Provide the (X, Y) coordinate of the cell's center where the given text is located.  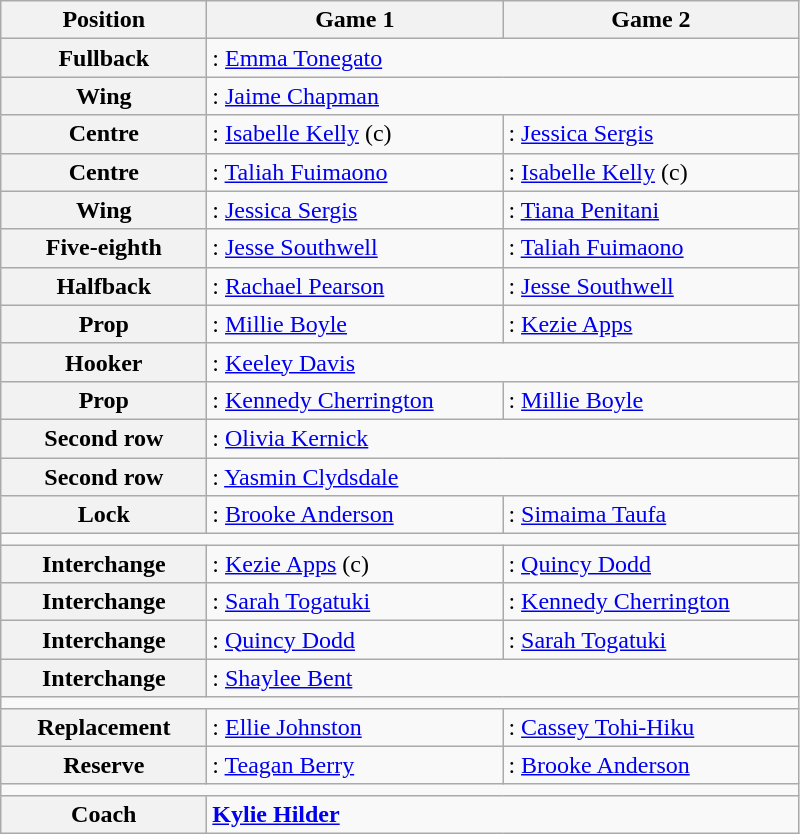
Position (104, 20)
Hooker (104, 362)
: Rachael Pearson (355, 286)
: Tiana Penitani (651, 210)
: Kezie Apps (651, 324)
: Emma Tonegato (503, 58)
Coach (104, 814)
Kylie Hilder (503, 814)
Lock (104, 515)
Five-eighth (104, 248)
: Teagan Berry (355, 765)
Replacement (104, 727)
Game 1 (355, 20)
: Kezie Apps (c) (355, 564)
: Shaylee Bent (503, 678)
Reserve (104, 765)
Fullback (104, 58)
: Jaime Chapman (503, 96)
: Keeley Davis (503, 362)
: Ellie Johnston (355, 727)
Halfback (104, 286)
: Simaima Taufa (651, 515)
: Cassey Tohi-Hiku (651, 727)
: Olivia Kernick (503, 438)
: Yasmin Clydsdale (503, 477)
Game 2 (651, 20)
